Return the (x, y) coordinate for the center point of the cell that contains the specified text.  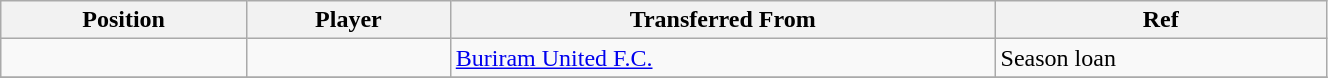
Buriram United F.C. (722, 58)
Transferred From (722, 20)
Position (124, 20)
Season loan (1160, 58)
Player (349, 20)
Ref (1160, 20)
